Find where the given text appears and provide that cell's center as [X, Y] coordinate. 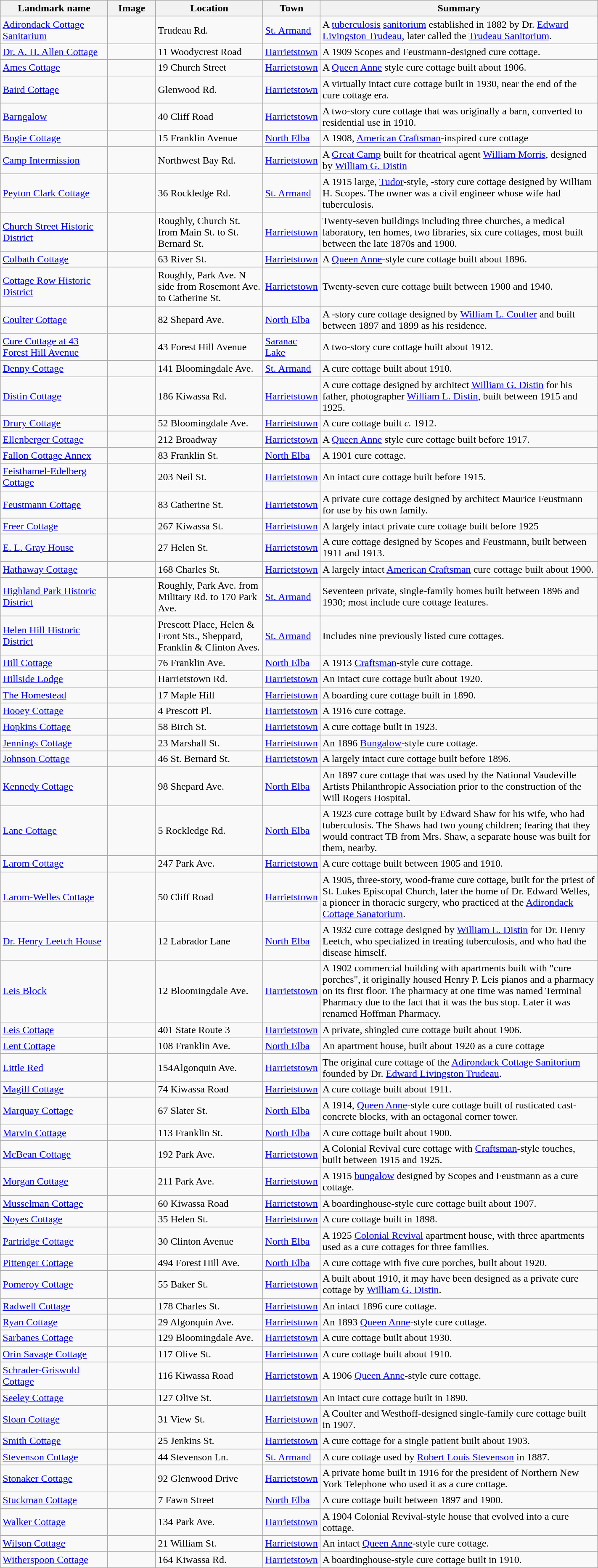
23 Marshall St. [209, 743]
Leis Cottage [54, 1030]
A largely intact private cure cottage built before 1925 [459, 526]
Includes nine previously listed cure cottages. [459, 635]
Musselman Cottage [54, 1203]
Freer Cottage [54, 526]
Northwest Bay Rd. [209, 160]
An intact cure cottage built about 1920. [459, 679]
Johnson Cottage [54, 759]
A 1901 cure cottage. [459, 455]
Walker Cottage [54, 1522]
Hillside Lodge [54, 679]
Peyton Clark Cottage [54, 193]
A 1925 Colonial Revival apartment house, with three apartments used as a cure cottages for three families. [459, 1241]
Pittenger Cottage [54, 1263]
192 Park Ave. [209, 1155]
Stonaker Cottage [54, 1478]
An 1893 Queen Anne-style cure cottage. [459, 1322]
Town [291, 8]
5 Rockledge Rd. [209, 831]
A -story cure cottage designed by William L. Coulter and built between 1897 and 1899 as his residence. [459, 320]
A cure cottage built in 1923. [459, 727]
Stuckman Cottage [54, 1500]
A boardinghouse-style cure cottage built about 1907. [459, 1203]
Roughly, Church St. from Main St. to St. Bernard St. [209, 232]
Dr. A. H. Allen Cottage [54, 52]
Twenty-seven cure cottage built between 1900 and 1940. [459, 286]
A two-story cure cottage built about 1912. [459, 347]
Partridge Cottage [54, 1241]
Cure Cottage at 43 Forest Hill Avenue [54, 347]
A cure cottage used by Robert Louis Stevenson in 1887. [459, 1457]
11 Woodycrest Road [209, 52]
Church Street Historic District [54, 232]
Baird Cottage [54, 89]
Summary [459, 8]
Stevenson Cottage [54, 1457]
A cure cottage with five cure porches, built about 1920. [459, 1263]
Smith Cottage [54, 1441]
Distin Cottage [54, 396]
Barngalow [54, 117]
76 Franklin Ave. [209, 663]
494 Forest Hill Ave. [209, 1263]
A cure cottage built about 1930. [459, 1338]
Ryan Cottage [54, 1322]
60 Kiwassa Road [209, 1203]
83 Catherine St. [209, 505]
A Coulter and Westhoff-designed single-family cure cottage built in 1907. [459, 1419]
178 Charles St. [209, 1306]
Roughly, Park Ave. N side from Rosemont Ave. to Catherine St. [209, 286]
A cure cottage built c. 1912. [459, 423]
A cure cottage built about 1900. [459, 1132]
Landmark name [54, 8]
Witherspoon Cottage [54, 1560]
74 Kiwassa Road [209, 1089]
31 View St. [209, 1419]
A 1909 Scopes and Feustmann-designed cure cottage. [459, 52]
Larom Cottage [54, 864]
Denny Cottage [54, 369]
168 Charles St. [209, 569]
An apartment house, built about 1920 as a cure cottage [459, 1046]
Leis Block [54, 991]
17 Maple Hill [209, 695]
Location [209, 8]
A cure cottage built in 1898. [459, 1219]
Ames Cottage [54, 68]
52 Bloomingdale Ave. [209, 423]
An intact cure cottage built in 1890. [459, 1397]
Feustmann Cottage [54, 505]
Kennedy Cottage [54, 786]
The Homestead [54, 695]
A 1908, American Craftsman-inspired cure cottage [459, 138]
12 Bloomingdale Ave. [209, 991]
15 Franklin Avenue [209, 138]
Orin Savage Cottage [54, 1354]
Hill Cottage [54, 663]
212 Broadway [209, 439]
A built about 1910, it may have been designed as a private cure cottage by William G. Distin. [459, 1284]
117 Olive St. [209, 1354]
Highland Park Historic District [54, 597]
A 1915 bungalow designed by Scopes and Feustmann as a cure cottage. [459, 1182]
Helen Hill Historic District [54, 635]
98 Shepard Ave. [209, 786]
Noyes Cottage [54, 1219]
129 Bloomingdale Ave. [209, 1338]
Prescott Place, Helen & Front Sts., Sheppard, Franklin & Clinton Aves. [209, 635]
Radwell Cottage [54, 1306]
Harrietstown Rd. [209, 679]
30 Clinton Avenue [209, 1241]
A 1932 cure cottage designed by William L. Distin for Dr. Henry Leetch, who specialized in treating tuberculosis, and who had the disease himself. [459, 941]
Lent Cottage [54, 1046]
401 State Route 3 [209, 1030]
A 1906 Queen Anne-style cure cottage. [459, 1376]
12 Labrador Lane [209, 941]
Trudeau Rd. [209, 30]
Hopkins Cottage [54, 727]
27 Helen St. [209, 547]
An intact cure cottage built before 1915. [459, 477]
A virtually intact cure cottage built in 1930, near the end of the cure cottage era. [459, 89]
Fallon Cottage Annex [54, 455]
154Algonquin Ave. [209, 1067]
Bogie Cottage [54, 138]
67 Slater St. [209, 1111]
Magill Cottage [54, 1089]
A Queen Anne style cure cottage built about 1906. [459, 68]
Seventeen private, single-family homes built between 1896 and 1930; most include cure cottage features. [459, 597]
25 Jenkins St. [209, 1441]
An intact 1896 cure cottage. [459, 1306]
Roughly, Park Ave. from Military Rd. to 170 Park Ave. [209, 597]
36 Rockledge Rd. [209, 193]
Larom-Welles Cottage [54, 896]
Cottage Row Historic District [54, 286]
Camp Intermission [54, 160]
Ellenberger Cottage [54, 439]
Hooey Cottage [54, 711]
Lane Cottage [54, 831]
186 Kiwassa Rd. [209, 396]
Hathaway Cottage [54, 569]
Glenwood Rd. [209, 89]
127 Olive St. [209, 1397]
An 1896 Bungalow-style cure cottage. [459, 743]
Coulter Cottage [54, 320]
A private, shingled cure cottage built about 1906. [459, 1030]
44 Stevenson Ln. [209, 1457]
164 Kiwassa Rd. [209, 1560]
82 Shepard Ave. [209, 320]
247 Park Ave. [209, 864]
50 Cliff Road [209, 896]
29 Algonquin Ave. [209, 1322]
Sarbanes Cottage [54, 1338]
203 Neil St. [209, 477]
A cure cottage built between 1897 and 1900. [459, 1500]
19 Church Street [209, 68]
A Colonial Revival cure cottage with Craftsman-style touches, built between 1915 and 1925. [459, 1155]
A boardinghouse-style cure cottage built in 1910. [459, 1560]
43 Forest Hill Avenue [209, 347]
A Queen Anne style cure cottage built before 1917. [459, 439]
A boarding cure cottage built in 1890. [459, 695]
A 1914, Queen Anne-style cure cottage built of rusticated cast-concrete blocks, with an octagonal corner tower. [459, 1111]
55 Baker St. [209, 1284]
58 Birch St. [209, 727]
A Great Camp built for theatrical agent William Morris, designed by William G. Distin [459, 160]
83 Franklin St. [209, 455]
A cure cottage built between 1905 and 1910. [459, 864]
92 Glenwood Drive [209, 1478]
141 Bloomingdale Ave. [209, 369]
A 1916 cure cottage. [459, 711]
134 Park Ave. [209, 1522]
Wilson Cottage [54, 1544]
113 Franklin St. [209, 1132]
Pomeroy Cottage [54, 1284]
A largely intact cure cottage built before 1896. [459, 759]
Colbath Cottage [54, 259]
A cure cottage designed by architect William G. Distin for his father, photographer William L. Distin, built between 1915 and 1925. [459, 396]
McBean Cottage [54, 1155]
Marvin Cottage [54, 1132]
E. L. Gray House [54, 547]
267 Kiwassa St. [209, 526]
A 1913 Craftsman-style cure cottage. [459, 663]
Saranac Lake [291, 347]
A largely intact American Craftsman cure cottage built about 1900. [459, 569]
46 St. Bernard St. [209, 759]
Morgan Cottage [54, 1182]
A cure cottage for a single patient built about 1903. [459, 1441]
108 Franklin Ave. [209, 1046]
40 Cliff Road [209, 117]
211 Park Ave. [209, 1182]
A private cure cottage designed by architect Maurice Feustmann for use by his own family. [459, 505]
116 Kiwassa Road [209, 1376]
Marquay Cottage [54, 1111]
An intact Queen Anne-style cure cottage. [459, 1544]
Feisthamel-Edelberg Cottage [54, 477]
A 1904 Colonial Revival-style house that evolved into a cure cottage. [459, 1522]
A 1915 large, Tudor-style, -story cure cottage designed by William H. Scopes. The owner was a civil engineer whose wife had tuberculosis. [459, 193]
4 Prescott Pl. [209, 711]
A two-story cure cottage that was originally a barn, converted to residential use in 1910. [459, 117]
The original cure cottage of the Adirondack Cottage Sanitorium founded by Dr. Edward Livingston Trudeau. [459, 1067]
A tuberculosis sanitorium established in 1882 by Dr. Edward Livingston Trudeau, later called the Trudeau Sanitorium. [459, 30]
Jennings Cottage [54, 743]
A Queen Anne-style cure cottage built about 1896. [459, 259]
A private home built in 1916 for the president of Northern New York Telephone who used it as a cure cottage. [459, 1478]
Drury Cottage [54, 423]
A cure cottage designed by Scopes and Feustmann, built between 1911 and 1913. [459, 547]
Dr. Henry Leetch House [54, 941]
21 William St. [209, 1544]
Sloan Cottage [54, 1419]
Adirondack Cottage Sanitarium [54, 30]
35 Helen St. [209, 1219]
Image [132, 8]
7 Fawn Street [209, 1500]
Seeley Cottage [54, 1397]
A cure cottage built about 1911. [459, 1089]
63 River St. [209, 259]
Little Red [54, 1067]
Schrader-Griswold Cottage [54, 1376]
